Find where the given text appears and provide that cell's center as [X, Y] coordinate. 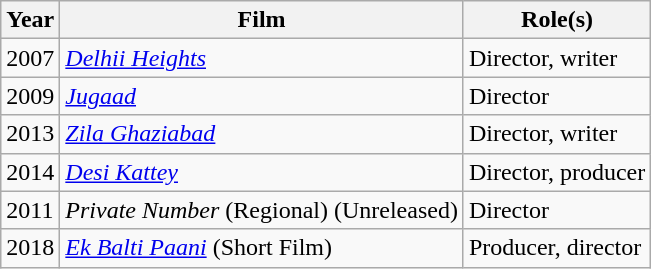
Film [262, 20]
Zila Ghaziabad [262, 134]
Jugaad [262, 96]
Role(s) [556, 20]
2007 [30, 58]
Year [30, 20]
Director, producer [556, 172]
Private Number (Regional) (Unreleased) [262, 210]
2011 [30, 210]
2013 [30, 134]
Producer, director [556, 248]
Delhii Heights [262, 58]
2018 [30, 248]
2014 [30, 172]
Desi Kattey [262, 172]
2009 [30, 96]
Ek Balti Paani (Short Film) [262, 248]
